Determine the (x, y) coordinate at the center of the cell enclosing the given text.  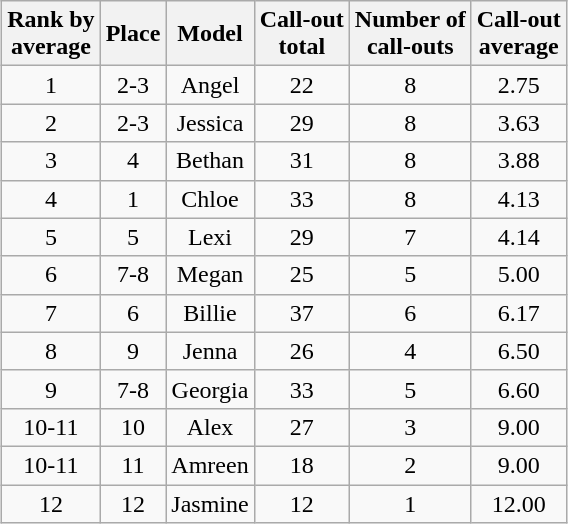
6.50 (518, 351)
Billie (210, 313)
Jasmine (210, 503)
Lexi (210, 237)
27 (302, 427)
4.13 (518, 199)
Alex (210, 427)
Rank byaverage (51, 34)
3.88 (518, 161)
10 (133, 427)
3.63 (518, 123)
6.60 (518, 389)
18 (302, 465)
Number ofcall-outs (410, 34)
Call-outaverage (518, 34)
Angel (210, 85)
12.00 (518, 503)
Model (210, 34)
Place (133, 34)
4.14 (518, 237)
Bethan (210, 161)
Chloe (210, 199)
31 (302, 161)
Call-outtotal (302, 34)
6.17 (518, 313)
Amreen (210, 465)
Megan (210, 275)
5.00 (518, 275)
Georgia (210, 389)
25 (302, 275)
Jessica (210, 123)
26 (302, 351)
2.75 (518, 85)
Jenna (210, 351)
37 (302, 313)
22 (302, 85)
11 (133, 465)
